Search for the cell housing the specified text and yield its [x, y] center coordinate. 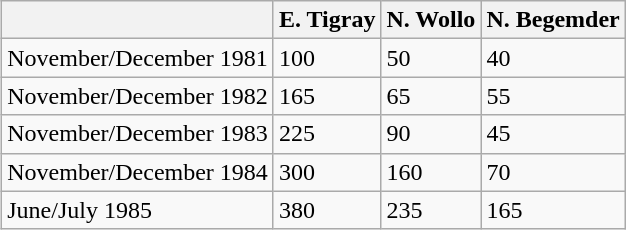
E. Tigray [327, 20]
55 [553, 96]
70 [553, 172]
380 [327, 210]
November/December 1983 [138, 134]
160 [431, 172]
N. Begemder [553, 20]
50 [431, 58]
November/December 1982 [138, 96]
November/December 1981 [138, 58]
65 [431, 96]
235 [431, 210]
90 [431, 134]
June/July 1985 [138, 210]
45 [553, 134]
100 [327, 58]
40 [553, 58]
N. Wollo [431, 20]
225 [327, 134]
November/December 1984 [138, 172]
300 [327, 172]
